Pinpoint the cell where the given text exists, returning its [x, y] midpoint coordinate. 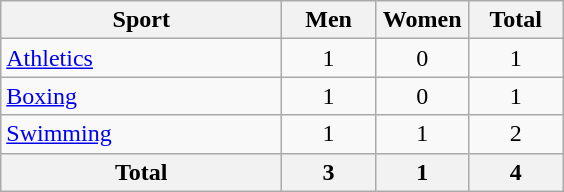
Swimming [142, 134]
Boxing [142, 96]
Sport [142, 20]
2 [516, 134]
3 [329, 172]
Women [422, 20]
Men [329, 20]
4 [516, 172]
Athletics [142, 58]
